Capture the cell that displays the provided text and extract its (x, y) central coordinate. 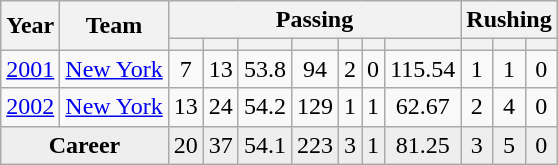
20 (186, 145)
94 (314, 69)
81.25 (423, 145)
37 (220, 145)
Career (84, 145)
7 (186, 69)
115.54 (423, 69)
62.67 (423, 107)
5 (509, 145)
129 (314, 107)
54.2 (264, 107)
53.8 (264, 69)
2001 (30, 69)
Passing (314, 20)
Year (30, 26)
223 (314, 145)
4 (509, 107)
Rushing (509, 20)
2002 (30, 107)
54.1 (264, 145)
Team (114, 26)
24 (220, 107)
